Provide the (X, Y) coordinate of the cell's center where the given text is located.  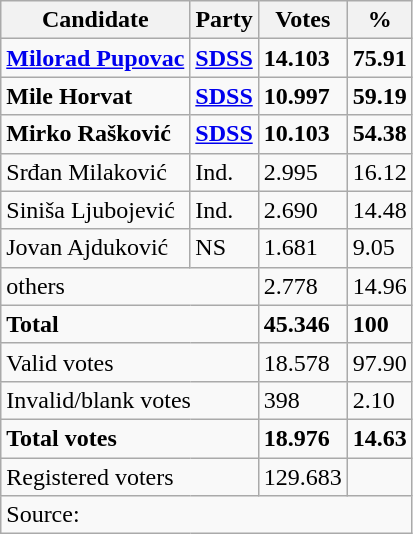
Mile Horvat (96, 96)
10.103 (302, 134)
2.995 (302, 172)
14.96 (380, 286)
2.690 (302, 210)
2.778 (302, 286)
97.90 (380, 362)
Registered voters (130, 477)
16.12 (380, 172)
18.578 (302, 362)
Party (224, 20)
2.10 (380, 400)
59.19 (380, 96)
129.683 (302, 477)
100 (380, 324)
Jovan Ajduković (96, 248)
54.38 (380, 134)
398 (302, 400)
Srđan Milaković (96, 172)
75.91 (380, 58)
Siniša Ljubojević (96, 210)
Total (130, 324)
Total votes (130, 438)
Mirko Rašković (96, 134)
Source: (207, 515)
Candidate (96, 20)
NS (224, 248)
Votes (302, 20)
18.976 (302, 438)
14.63 (380, 438)
% (380, 20)
9.05 (380, 248)
14.48 (380, 210)
14.103 (302, 58)
others (130, 286)
10.997 (302, 96)
1.681 (302, 248)
45.346 (302, 324)
Valid votes (130, 362)
Invalid/blank votes (130, 400)
Milorad Pupovac (96, 58)
